From the cell containing the given text, extract its center point as [x, y] coordinate. 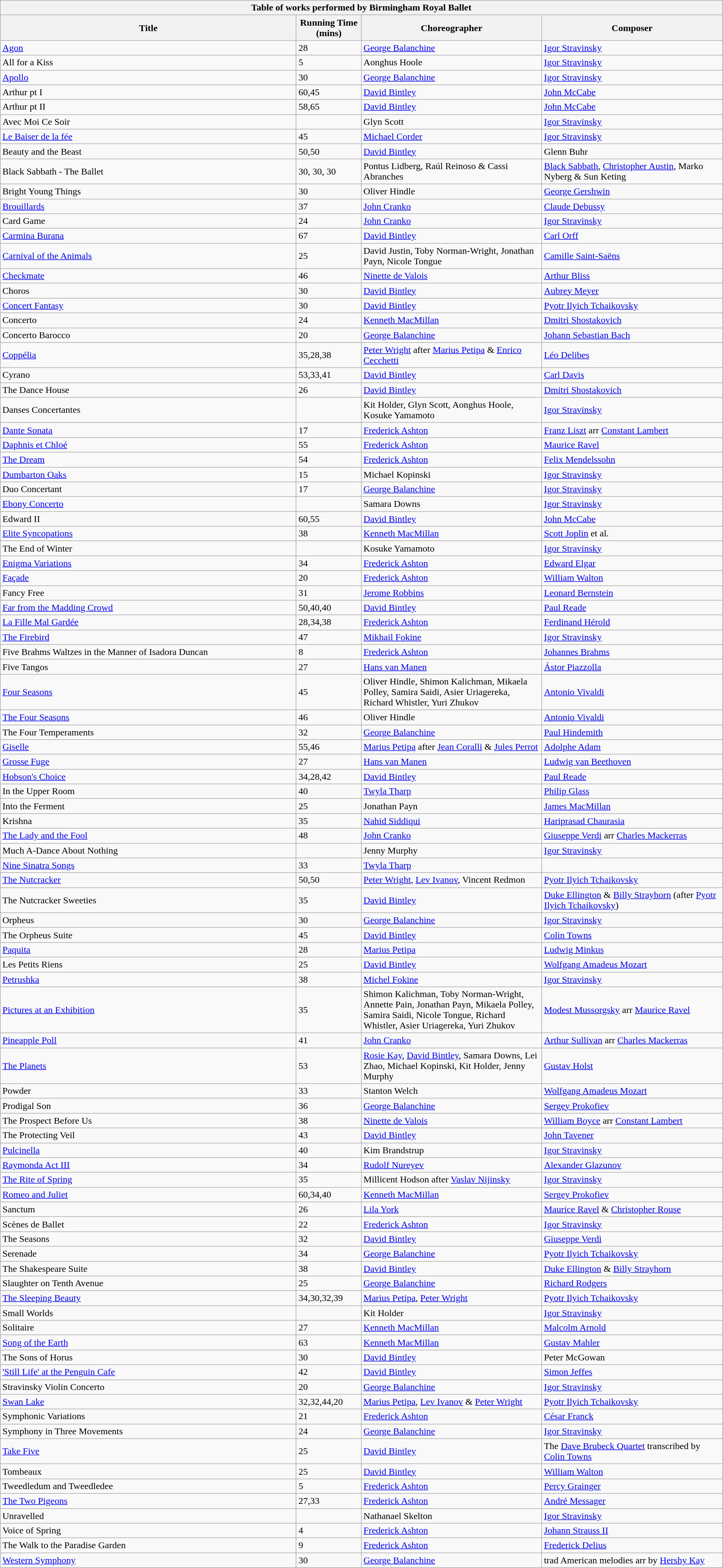
Ebony Concerto [149, 504]
Frederick Delius [632, 1545]
Coppélia [149, 355]
Arthur pt I [149, 92]
'Still Life' at the Penguin Cafe [149, 1372]
The Nutcracker Sweeties [149, 900]
Concerto Barocco [149, 335]
Michael Kopinski [452, 475]
The Orpheus Suite [149, 935]
Romeo and Juliet [149, 1194]
James MacMillan [632, 806]
The Dance House [149, 390]
Four Seasons [149, 692]
Krishna [149, 821]
trad American melodies arr by Hershy Kay [632, 1560]
Concert Fantasy [149, 306]
58,65 [329, 107]
John Tavener [632, 1135]
Façade [149, 578]
Duo Concertant [149, 489]
4 [329, 1531]
Franz Liszt arr Constant Lambert [632, 430]
The Lady and the Fool [149, 836]
37 [329, 206]
Marius Petipa after Jean Coralli & Jules Perrot [452, 747]
Jerome Robbins [452, 593]
Choreographer [452, 28]
Camille Saint-Saëns [632, 256]
Lila York [452, 1209]
Glyn Scott [452, 122]
Carmina Burana [149, 236]
Stravinsky Violin Concerto [149, 1387]
Avec Moi Ce Soir [149, 122]
The Dave Brubeck Quartet transcribed by Colin Towns [632, 1451]
Powder [149, 1091]
Nahid Siddiqui [452, 821]
21 [329, 1416]
Pulcinella [149, 1150]
Much A-Dance About Nothing [149, 850]
Take Five [149, 1451]
Orpheus [149, 920]
Daphnis et Chloé [149, 445]
Modest Mussorgsky arr Maurice Ravel [632, 1010]
The Protecting Veil [149, 1135]
Philip Glass [632, 791]
63 [329, 1343]
36 [329, 1106]
Pictures at an Exhibition [149, 1010]
Raymonda Act III [149, 1165]
Tombeaux [149, 1471]
32,32,44,20 [329, 1402]
Maurice Ravel & Christopher Rouse [632, 1209]
Hariprasad Chaurasia [632, 821]
Ludwig Minkus [632, 950]
9 [329, 1545]
Dumbarton Oaks [149, 475]
Carnival of the Animals [149, 256]
Unravelled [149, 1516]
The Four Seasons [149, 717]
Kit Holder, Glyn Scott, Aonghus Hoole, Kosuke Yamamoto [452, 410]
Giselle [149, 747]
Dante Sonata [149, 430]
Adolphe Adam [632, 747]
53 [329, 1066]
Peter Wright after Marius Petipa & Enrico Cecchetti [452, 355]
La Fille Mal Gardée [149, 622]
Kosuke Yamamoto [452, 548]
The Nutcracker [149, 880]
Prodigal Son [149, 1106]
30, 30, 30 [329, 171]
Fancy Free [149, 593]
Far from the Madding Crowd [149, 608]
The Rite of Spring [149, 1180]
The End of Winter [149, 548]
Samara Downs [452, 504]
Johann Sebastian Bach [632, 335]
Nathanael Skelton [452, 1516]
54 [329, 459]
Felix Mendelssohn [632, 459]
Checkmate [149, 276]
47 [329, 637]
Composer [632, 28]
The Firebird [149, 637]
Elite Syncopations [149, 534]
The Sleeping Beauty [149, 1298]
In the Upper Room [149, 791]
55,46 [329, 747]
Arthur Sullivan arr Charles Mackerras [632, 1041]
60,34,40 [329, 1194]
53,33,41 [329, 375]
Simon Jeffes [632, 1372]
Arthur Bliss [632, 276]
43 [329, 1135]
Hobson's Choice [149, 777]
Aubrey Meyer [632, 291]
Voice of Spring [149, 1531]
55 [329, 445]
Five Tangos [149, 667]
50,40,40 [329, 608]
Western Symphony [149, 1560]
Card Game [149, 221]
Peter McGowan [632, 1357]
60,45 [329, 92]
Kim Brandstrup [452, 1150]
Table of works performed by Birmingham Royal Ballet [362, 8]
Slaughter on Tenth Avenue [149, 1283]
15 [329, 475]
Edward Elgar [632, 563]
Jenny Murphy [452, 850]
Black Sabbath - The Ballet [149, 171]
Malcolm Arnold [632, 1328]
Peter Wright, Lev Ivanov, Vincent Redmon [452, 880]
35,28,38 [329, 355]
Symphonic Variations [149, 1416]
Kit Holder [452, 1313]
34,30,32,39 [329, 1298]
Jonathan Payn [452, 806]
Carl Orff [632, 236]
César Franck [632, 1416]
Pontus Lidberg, Raúl Reinoso & Cassi Abranches [452, 171]
Le Baiser de la fée [149, 136]
Ludwig van Beethoven [632, 762]
Mikhail Fokine [452, 637]
22 [329, 1224]
27,33 [329, 1501]
Swan Lake [149, 1402]
Choros [149, 291]
Michel Fokine [452, 979]
Scènes de Ballet [149, 1224]
Carl Davis [632, 375]
Giuseppe Verdi [632, 1239]
William Boyce arr Constant Lambert [632, 1121]
Ástor Piazzolla [632, 667]
8 [329, 652]
34,28,42 [329, 777]
Claude Debussy [632, 206]
Rosie Kay, David Bintley, Samara Downs, Lei Zhao, Michael Kopinski, Kit Holder, Jenny Murphy [452, 1066]
David Justin, Toby Norman-Wright, Jonathan Payn, Nicole Tongue [452, 256]
Scott Joplin et al. [632, 534]
Paquita [149, 950]
Gustav Holst [632, 1066]
Grosse Fuge [149, 762]
Concerto [149, 320]
The Sons of Horus [149, 1357]
41 [329, 1041]
Léo Delibes [632, 355]
Sanctum [149, 1209]
Serenade [149, 1254]
Brouillards [149, 206]
Duke Ellington & Billy Strayhorn (after Pyotr Ilyich Tchaikovsky) [632, 900]
Agon [149, 48]
George Gershwin [632, 191]
Pineapple Poll [149, 1041]
Maurice Ravel [632, 445]
Aonghus Hoole [452, 63]
Les Petits Riens [149, 964]
The Shakespeare Suite [149, 1268]
Richard Rodgers [632, 1283]
The Prospect Before Us [149, 1121]
Glenn Buhr [632, 151]
Giuseppe Verdi arr Charles Mackerras [632, 836]
Bright Young Things [149, 191]
Gustav Mahler [632, 1343]
Black Sabbath, Christopher Austin, Marko Nyberg & Sun Keting [632, 171]
Title [149, 28]
Percy Grainger [632, 1486]
Ferdinand Hérold [632, 622]
Edward II [149, 519]
Enigma Variations [149, 563]
All for a Kiss [149, 63]
Stanton Welch [452, 1091]
Oliver Hindle, Shimon Kalichman, Mikaela Polley, Samira Saidi, Asier Uriagereka, Richard Whistler, Yuri Zhukov [452, 692]
The Seasons [149, 1239]
Colin Towns [632, 935]
67 [329, 236]
Marius Petipa [452, 950]
Arthur pt II [149, 107]
Small Worlds [149, 1313]
Running Time (mins) [329, 28]
42 [329, 1372]
André Messager [632, 1501]
Song of the Earth [149, 1343]
Leonard Bernstein [632, 593]
The Dream [149, 459]
Into the Ferment [149, 806]
Apollo [149, 77]
The Planets [149, 1066]
Millicent Hodson after Vaslav Nijinsky [452, 1180]
Rudolf Nureyev [452, 1165]
Johannes Brahms [632, 652]
The Two Pigeons [149, 1501]
Johann Strauss II [632, 1531]
Paul Hindemith [632, 732]
Tweedledum and Tweedledee [149, 1486]
The Four Temperaments [149, 732]
Nine Sinatra Songs [149, 865]
Michael Corder [452, 136]
48 [329, 836]
Solitaire [149, 1328]
28,34,38 [329, 622]
Symphony in Three Movements [149, 1431]
Petrushka [149, 979]
31 [329, 593]
The Walk to the Paradise Garden [149, 1545]
Marius Petipa, Peter Wright [452, 1298]
Five Brahms Waltzes in the Manner of Isadora Duncan [149, 652]
Marius Petipa, Lev Ivanov & Peter Wright [452, 1402]
Danses Concertantes [149, 410]
Beauty and the Beast [149, 151]
Alexander Glazunov [632, 1165]
60,55 [329, 519]
Duke Ellington & Billy Strayhorn [632, 1268]
Cyrano [149, 375]
